From the cell containing the given text, extract its center point as [X, Y] coordinate. 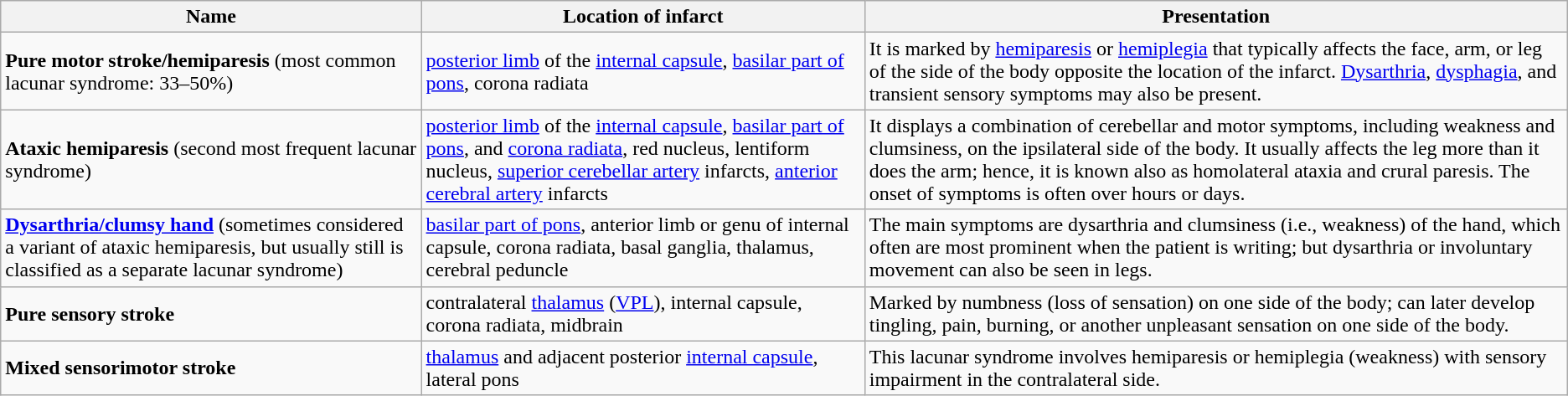
Pure sensory stroke [211, 313]
Dysarthria/clumsy hand (sometimes considered a variant of ataxic hemiparesis, but usually still is classified as a separate lacunar syndrome) [211, 248]
posterior limb of the internal capsule, basilar part of pons, corona radiata [643, 71]
basilar part of pons, anterior limb or genu of internal capsule, corona radiata, basal ganglia, thalamus, cerebral peduncle [643, 248]
thalamus and adjacent posterior internal capsule, lateral pons [643, 368]
Pure motor stroke/hemiparesis (most common lacunar syndrome: 33–50%) [211, 71]
contralateral thalamus (VPL), internal capsule, corona radiata, midbrain [643, 313]
This lacunar syndrome involves hemiparesis or hemiplegia (weakness) with sensory impairment in the contralateral side. [1216, 368]
Ataxic hemiparesis (second most frequent lacunar syndrome) [211, 159]
Location of infarct [643, 17]
Name [211, 17]
Presentation [1216, 17]
Mixed sensorimotor stroke [211, 368]
